Identify which cell holds the provided text, then report its (x, y) central coordinate. 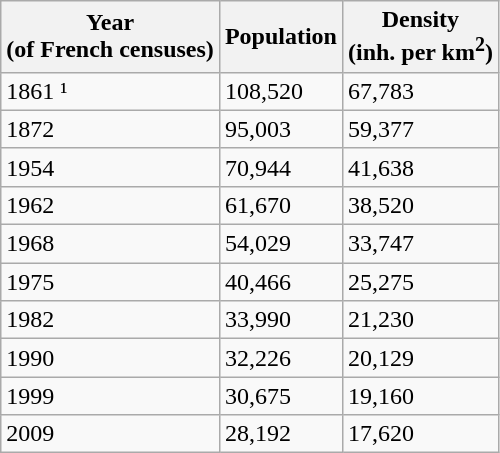
20,129 (420, 358)
1962 (110, 205)
25,275 (420, 282)
70,944 (280, 167)
67,783 (420, 91)
59,377 (420, 129)
1982 (110, 320)
1861 ¹ (110, 91)
108,520 (280, 91)
30,675 (280, 396)
1968 (110, 244)
1999 (110, 396)
1975 (110, 282)
41,638 (420, 167)
32,226 (280, 358)
61,670 (280, 205)
33,747 (420, 244)
95,003 (280, 129)
1954 (110, 167)
28,192 (280, 434)
40,466 (280, 282)
1872 (110, 129)
Density(inh. per km2) (420, 37)
33,990 (280, 320)
19,160 (420, 396)
17,620 (420, 434)
1990 (110, 358)
2009 (110, 434)
Year(of French censuses) (110, 37)
54,029 (280, 244)
38,520 (420, 205)
Population (280, 37)
21,230 (420, 320)
